Output the (X, Y) coordinate of the center of the cell containing the given text.  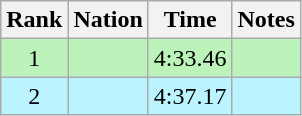
Rank (34, 20)
Time (190, 20)
Notes (266, 20)
4:33.46 (190, 58)
4:37.17 (190, 96)
1 (34, 58)
Nation (108, 20)
2 (34, 96)
